Capture the cell that displays the provided text and extract its [x, y] central coordinate. 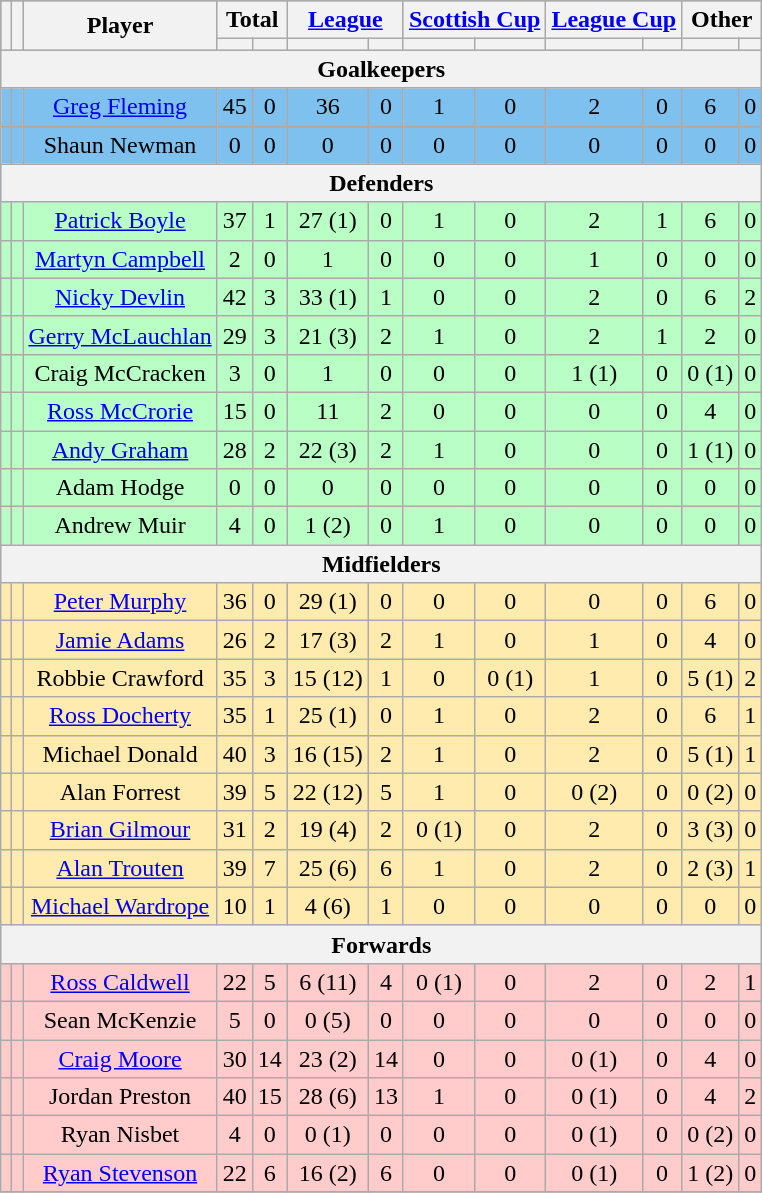
22 (12) [328, 792]
29 [234, 335]
6 (11) [328, 982]
Total [252, 20]
Andy Graham [120, 449]
31 [234, 830]
Jamie Adams [120, 640]
Forwards [382, 944]
Goalkeepers [382, 69]
League [345, 20]
0 (5) [328, 1020]
16 (2) [328, 1173]
Andrew Muir [120, 526]
27 (1) [328, 221]
Michael Wardrope [120, 906]
17 (3) [328, 640]
Ryan Nisbet [120, 1135]
16 (15) [328, 754]
19 (4) [328, 830]
21 (3) [328, 335]
Alan Forrest [120, 792]
Nicky Devlin [120, 297]
4 (6) [328, 906]
Sean McKenzie [120, 1020]
Craig McCracken [120, 373]
Adam Hodge [120, 488]
30 [234, 1059]
Brian Gilmour [120, 830]
Alan Trouten [120, 868]
42 [234, 297]
Player [120, 26]
Craig Moore [120, 1059]
Robbie Crawford [120, 678]
25 (6) [328, 868]
26 [234, 640]
Michael Donald [120, 754]
Scottish Cup [474, 20]
28 (6) [328, 1097]
Ross Caldwell [120, 982]
22 (3) [328, 449]
7 [270, 868]
Midfielders [382, 564]
13 [386, 1097]
33 (1) [328, 297]
Other [722, 20]
25 (1) [328, 716]
10 [234, 906]
Defenders [382, 183]
Ryan Stevenson [120, 1173]
29 (1) [328, 602]
League Cup [614, 20]
2 (3) [710, 868]
Ross Docherty [120, 716]
15 (12) [328, 678]
Patrick Boyle [120, 221]
28 [234, 449]
45 [234, 107]
Greg Fleming [120, 107]
Martyn Campbell [120, 259]
37 [234, 221]
3 (3) [710, 830]
Shaun Newman [120, 145]
11 [328, 411]
Ross McCrorie [120, 411]
Peter Murphy [120, 602]
Gerry McLauchlan [120, 335]
Jordan Preston [120, 1097]
23 (2) [328, 1059]
